Determine the (X, Y) coordinate at the center of the cell enclosing the given text.  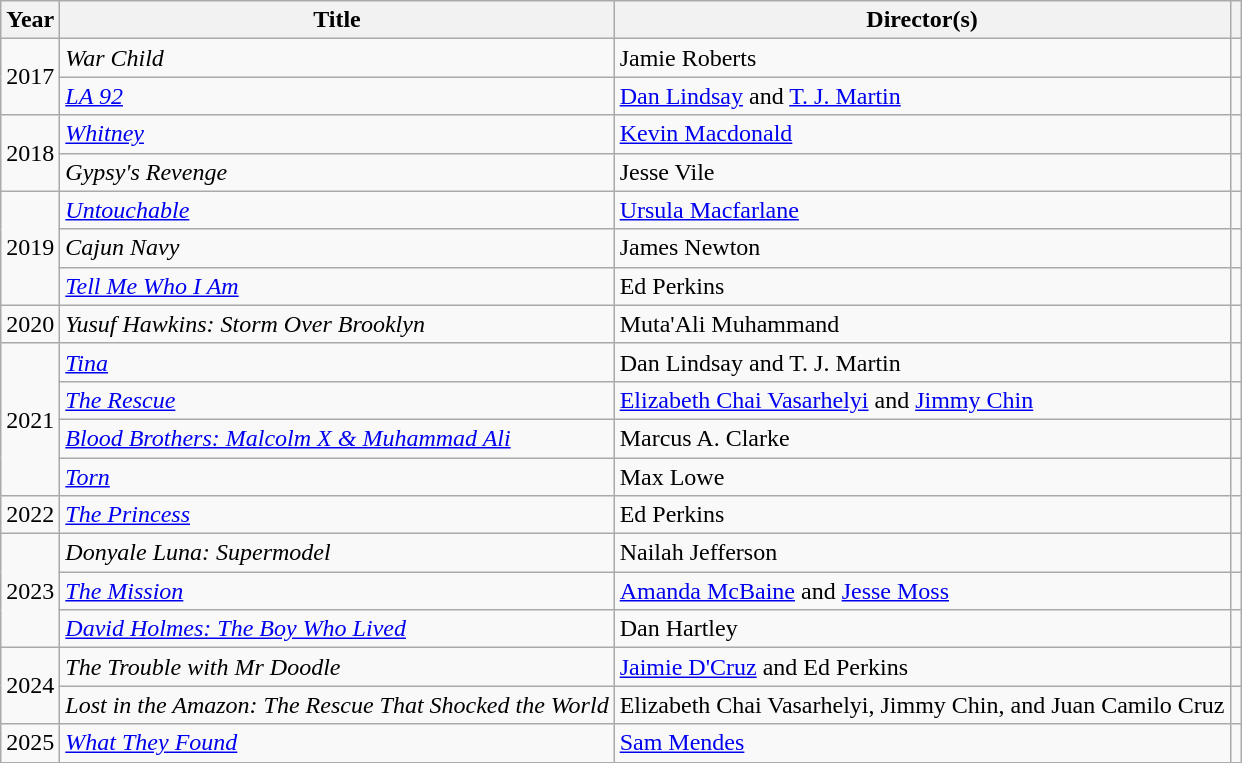
Blood Brothers: Malcolm X & Muhammad Ali (337, 438)
Elizabeth Chai Vasarhelyi, Jimmy Chin, and Juan Camilo Cruz (922, 705)
2020 (30, 324)
Max Lowe (922, 477)
What They Found (337, 743)
James Newton (922, 248)
2022 (30, 515)
2019 (30, 248)
2017 (30, 77)
2025 (30, 743)
Lost in the Amazon: The Rescue That Shocked the World (337, 705)
Muta'Ali Muhammand (922, 324)
Title (337, 20)
Year (30, 20)
2023 (30, 591)
Amanda McBaine and Jesse Moss (922, 591)
Gypsy's Revenge (337, 172)
Donyale Luna: Supermodel (337, 553)
War Child (337, 58)
The Princess (337, 515)
The Trouble with Mr Doodle (337, 667)
Elizabeth Chai Vasarhelyi and Jimmy Chin (922, 400)
Cajun Navy (337, 248)
Dan Hartley (922, 629)
Kevin Macdonald (922, 134)
Jaimie D'Cruz and Ed Perkins (922, 667)
Tina (337, 362)
Nailah Jefferson (922, 553)
Director(s) (922, 20)
Whitney (337, 134)
2024 (30, 686)
The Rescue (337, 400)
David Holmes: The Boy Who Lived (337, 629)
The Mission (337, 591)
LA 92 (337, 96)
Torn (337, 477)
Untouchable (337, 210)
Jamie Roberts (922, 58)
Tell Me Who I Am (337, 286)
Jesse Vile (922, 172)
Yusuf Hawkins: Storm Over Brooklyn (337, 324)
Sam Mendes (922, 743)
Ursula Macfarlane (922, 210)
2021 (30, 419)
2018 (30, 153)
Marcus A. Clarke (922, 438)
